Capture the cell that displays the provided text and extract its [X, Y] central coordinate. 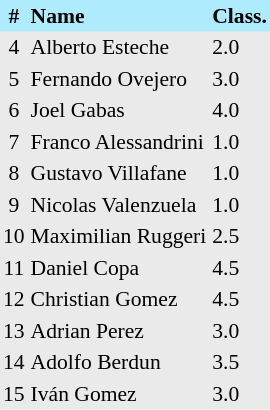
5 [14, 79]
Fernando Ovejero [119, 79]
# [14, 16]
15 [14, 394]
Nicolas Valenzuela [119, 205]
Franco Alessandrini [119, 142]
2.5 [240, 236]
Adrian Perez [119, 331]
Name [119, 16]
Adolfo Berdun [119, 362]
Maximilian Ruggeri [119, 236]
Alberto Esteche [119, 48]
4.0 [240, 110]
11 [14, 268]
Joel Gabas [119, 110]
7 [14, 142]
13 [14, 331]
8 [14, 174]
Iván Gomez [119, 394]
Daniel Copa [119, 268]
2.0 [240, 48]
Christian Gomez [119, 300]
Class. [240, 16]
9 [14, 205]
3.5 [240, 362]
4 [14, 48]
6 [14, 110]
14 [14, 362]
Gustavo Villafane [119, 174]
10 [14, 236]
12 [14, 300]
